Extract the (X, Y) coordinate from the center of the cell holding the provided text.  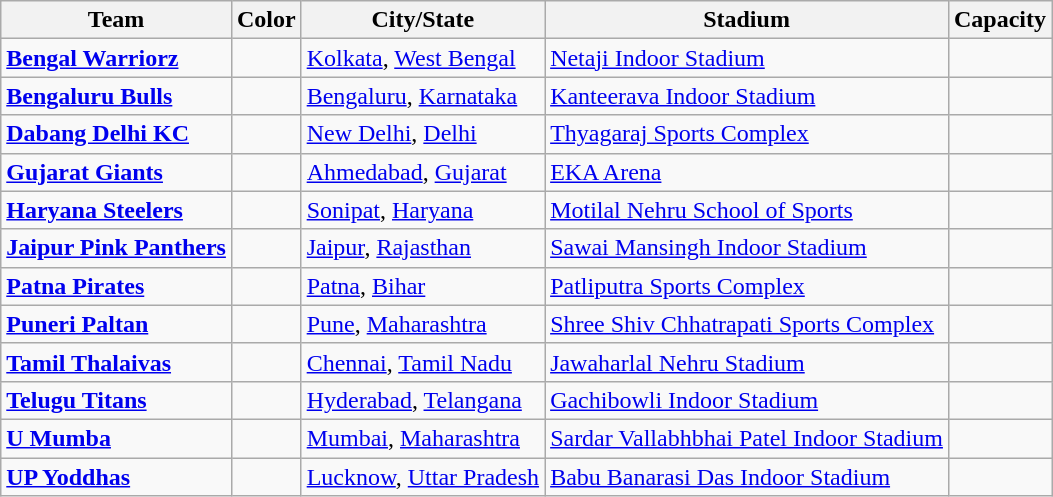
Telugu Titans (116, 400)
Mumbai, Maharashtra (422, 438)
U Mumba (116, 438)
Stadium (747, 20)
Kolkata, West Bengal (422, 58)
Kanteerava Indoor Stadium (747, 96)
Dabang Delhi KC (116, 134)
Tamil Thalaivas (116, 362)
Pune, Maharashtra (422, 324)
EKA Arena (747, 172)
Puneri Paltan (116, 324)
Motilal Nehru School of Sports (747, 210)
Jaipur Pink Panthers (116, 248)
Gachibowli Indoor Stadium (747, 400)
City/State (422, 20)
Ahmedabad, Gujarat (422, 172)
Patliputra Sports Complex (747, 286)
Haryana Steelers (116, 210)
Bengal Warriorz (116, 58)
Jawaharlal Nehru Stadium (747, 362)
Team (116, 20)
Sardar Vallabhbhai Patel Indoor Stadium (747, 438)
Sawai Mansingh Indoor Stadium (747, 248)
Gujarat Giants (116, 172)
Lucknow, Uttar Pradesh (422, 477)
Hyderabad, Telangana (422, 400)
Thyagaraj Sports Complex (747, 134)
Bengaluru Bulls (116, 96)
Color (266, 20)
Babu Banarasi Das Indoor Stadium (747, 477)
Sonipat, Haryana (422, 210)
Shree Shiv Chhatrapati Sports Complex (747, 324)
Netaji Indoor Stadium (747, 58)
Patna Pirates (116, 286)
New Delhi, Delhi (422, 134)
Chennai, Tamil Nadu (422, 362)
UP Yoddhas (116, 477)
Bengaluru, Karnataka (422, 96)
Jaipur, Rajasthan (422, 248)
Patna, Bihar (422, 286)
Capacity (1000, 20)
